Return the (x, y) coordinate for the center point of the cell that contains the specified text.  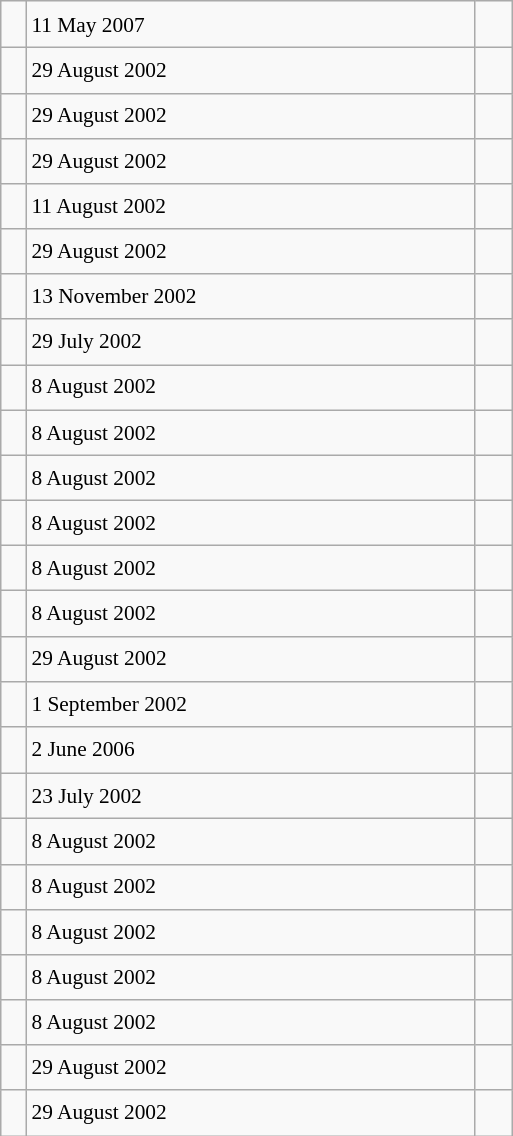
1 September 2002 (250, 704)
29 July 2002 (250, 342)
23 July 2002 (250, 796)
2 June 2006 (250, 750)
13 November 2002 (250, 296)
11 August 2002 (250, 206)
11 May 2007 (250, 24)
